Locate the cell with the specified text and output its (x, y) center coordinate. 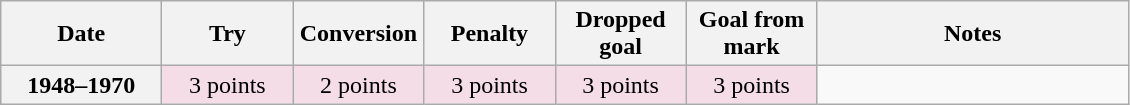
Try (228, 34)
2 points (358, 85)
Penalty (490, 34)
Date (82, 34)
Notes (972, 34)
Dropped goal (620, 34)
1948–1970 (82, 85)
Goal from mark (752, 34)
Conversion (358, 34)
